Identify which cell holds the provided text, then report its [x, y] central coordinate. 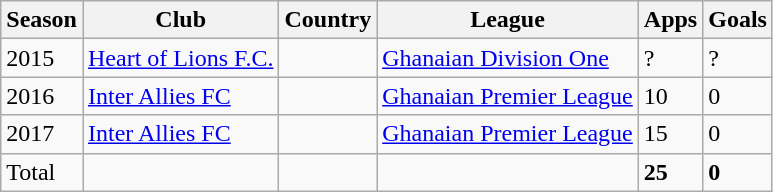
2016 [42, 96]
League [508, 20]
2015 [42, 58]
10 [670, 96]
2017 [42, 134]
Goals [738, 20]
Total [42, 172]
Ghanaian Division One [508, 58]
Apps [670, 20]
Season [42, 20]
Club [180, 20]
Heart of Lions F.C. [180, 58]
25 [670, 172]
15 [670, 134]
Country [328, 20]
